Locate the cell with the specified text and output its [X, Y] center coordinate. 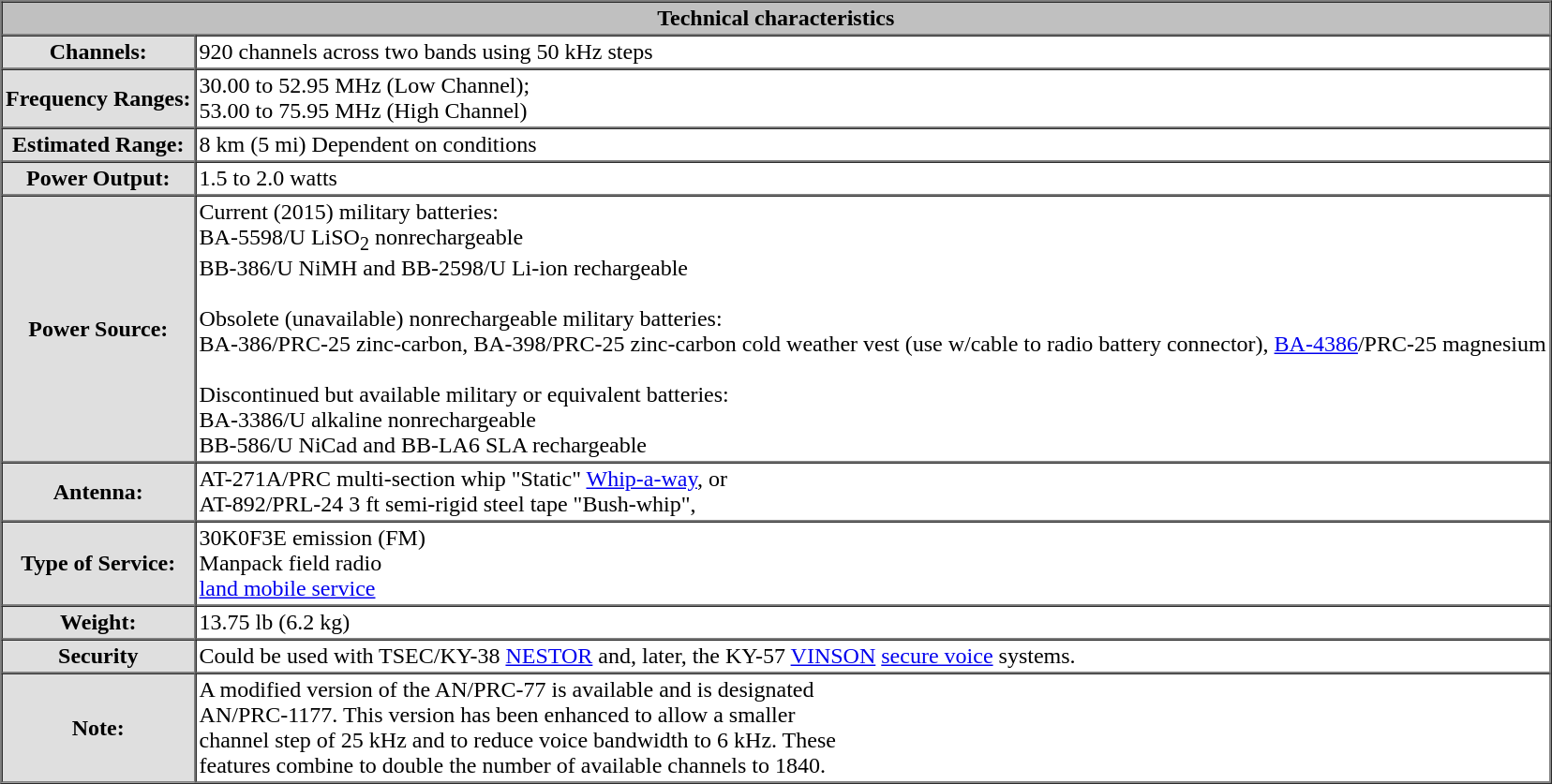
Note: [99, 729]
30.00 to 52.95 MHz (Low Channel);53.00 to 75.95 MHz (High Channel) [873, 99]
Type of Service: [99, 564]
Power Output: [99, 178]
Antenna: [99, 493]
AT-271A/PRC multi-section whip "Static" Whip-a-way, orAT-892/PRL-24 3 ft semi-rigid steel tape "Bush-whip", [873, 493]
1.5 to 2.0 watts [873, 178]
Security [99, 657]
8 km (5 mi) Dependent on conditions [873, 144]
30K0F3E emission (FM)Manpack field radioland mobile service [873, 564]
Channels: [99, 52]
920 channels across two bands using 50 kHz steps [873, 52]
13.75 lb (6.2 kg) [873, 623]
Weight: [99, 623]
Power Source: [99, 328]
Frequency Ranges: [99, 99]
Estimated Range: [99, 144]
Could be used with TSEC/KY-38 NESTOR and, later, the KY-57 VINSON secure voice systems. [873, 657]
Technical characteristics [776, 19]
